From the cell containing the given text, extract its center point as [X, Y] coordinate. 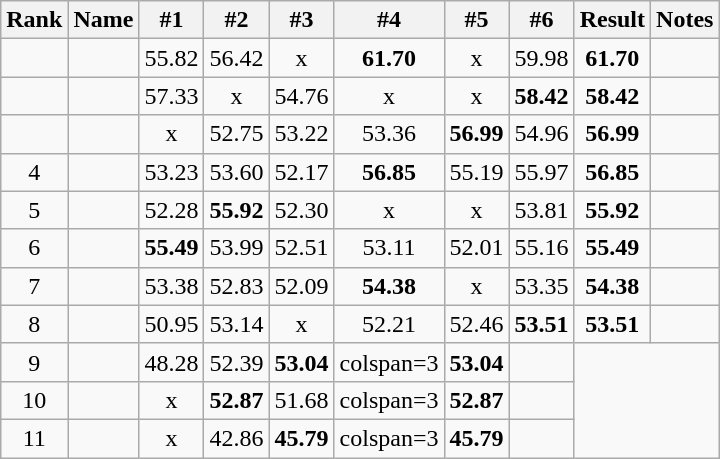
52.51 [302, 248]
53.81 [542, 210]
53.23 [172, 172]
#3 [302, 20]
52.09 [302, 286]
52.75 [236, 134]
52.30 [302, 210]
54.76 [302, 96]
7 [34, 286]
52.83 [236, 286]
53.14 [236, 324]
57.33 [172, 96]
55.16 [542, 248]
52.39 [236, 362]
53.60 [236, 172]
53.36 [389, 134]
56.42 [236, 58]
#2 [236, 20]
53.11 [389, 248]
5 [34, 210]
4 [34, 172]
6 [34, 248]
55.82 [172, 58]
42.86 [236, 438]
11 [34, 438]
52.17 [302, 172]
53.38 [172, 286]
Name [104, 20]
53.99 [236, 248]
55.19 [476, 172]
50.95 [172, 324]
52.01 [476, 248]
53.22 [302, 134]
59.98 [542, 58]
52.28 [172, 210]
Result [612, 20]
#4 [389, 20]
48.28 [172, 362]
Notes [685, 20]
54.96 [542, 134]
8 [34, 324]
Rank [34, 20]
9 [34, 362]
51.68 [302, 400]
52.21 [389, 324]
#5 [476, 20]
53.35 [542, 286]
52.46 [476, 324]
55.97 [542, 172]
#1 [172, 20]
10 [34, 400]
#6 [542, 20]
